Return (X, Y) of the center of cell containing provided text 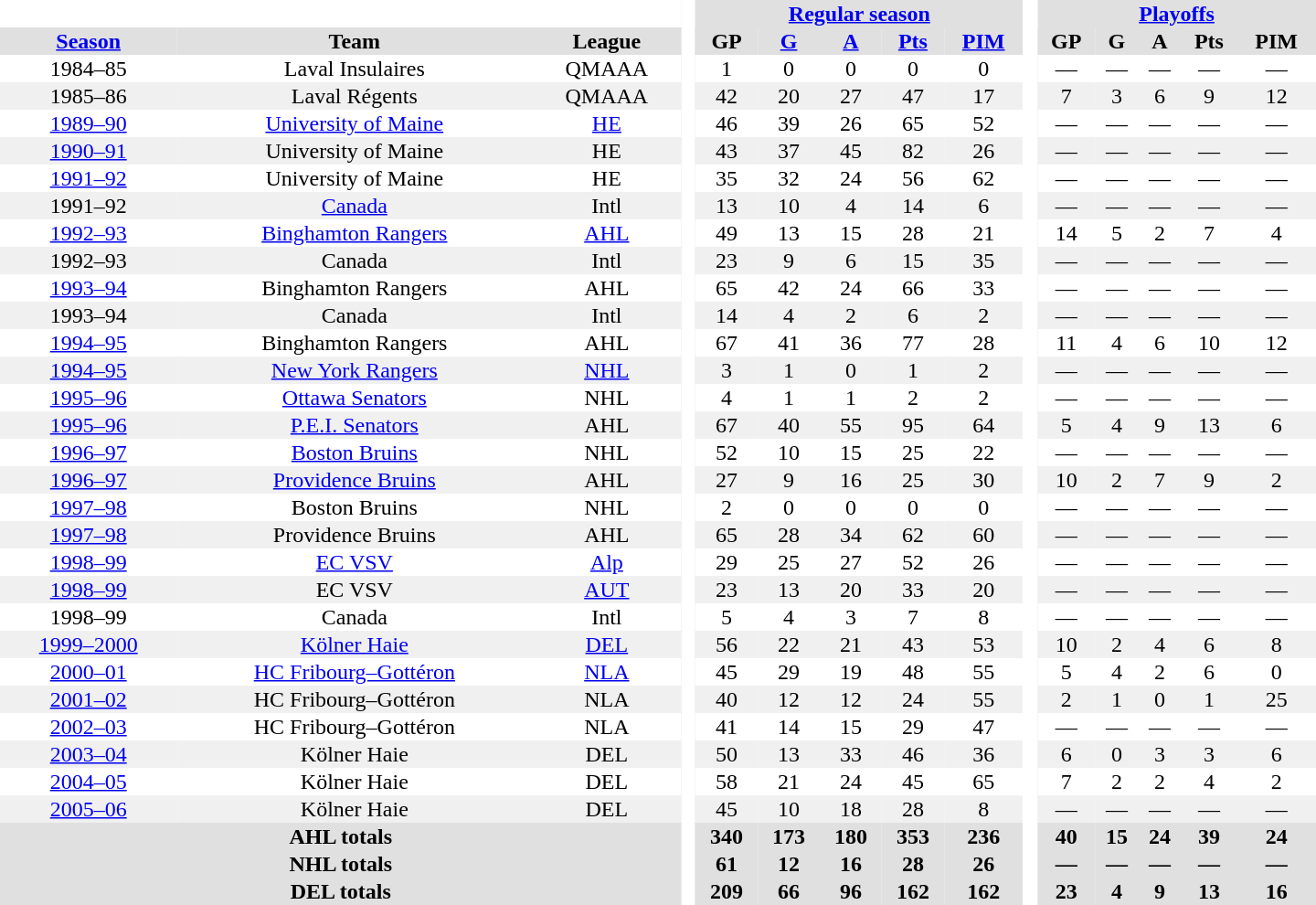
60 (983, 535)
11 (1066, 343)
180 (851, 836)
340 (727, 836)
53 (983, 644)
2004–05 (88, 782)
173 (789, 836)
Ottawa Senators (355, 398)
Regular season (859, 14)
77 (913, 343)
NHL totals (340, 864)
48 (913, 672)
19 (851, 672)
353 (913, 836)
37 (789, 151)
34 (851, 535)
Season (88, 41)
49 (727, 233)
2000–01 (88, 672)
Laval Régents (355, 96)
2001–02 (88, 699)
17 (983, 96)
2002–03 (88, 727)
95 (913, 425)
236 (983, 836)
209 (727, 891)
82 (913, 151)
1989–90 (88, 123)
AHL totals (340, 836)
2005–06 (88, 809)
50 (727, 754)
1985–86 (88, 96)
P.E.I. Senators (355, 425)
32 (789, 178)
1984–85 (88, 69)
New York Rangers (355, 370)
2003–04 (88, 754)
Playoffs (1177, 14)
96 (851, 891)
Team (355, 41)
DEL totals (340, 891)
Alp (607, 562)
30 (983, 480)
AUT (607, 590)
Laval Insulaires (355, 69)
1990–91 (88, 151)
61 (727, 864)
League (607, 41)
18 (851, 809)
64 (983, 425)
1999–2000 (88, 644)
58 (727, 782)
